Pinpoint the cell where the given text exists, returning its [X, Y] midpoint coordinate. 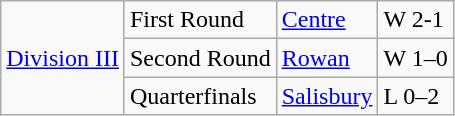
L 0–2 [416, 96]
Quarterfinals [200, 96]
Second Round [200, 58]
W 2-1 [416, 20]
Division III [63, 58]
Rowan [327, 58]
First Round [200, 20]
Salisbury [327, 96]
Centre [327, 20]
W 1–0 [416, 58]
